Capture the cell that displays the provided text and extract its (x, y) central coordinate. 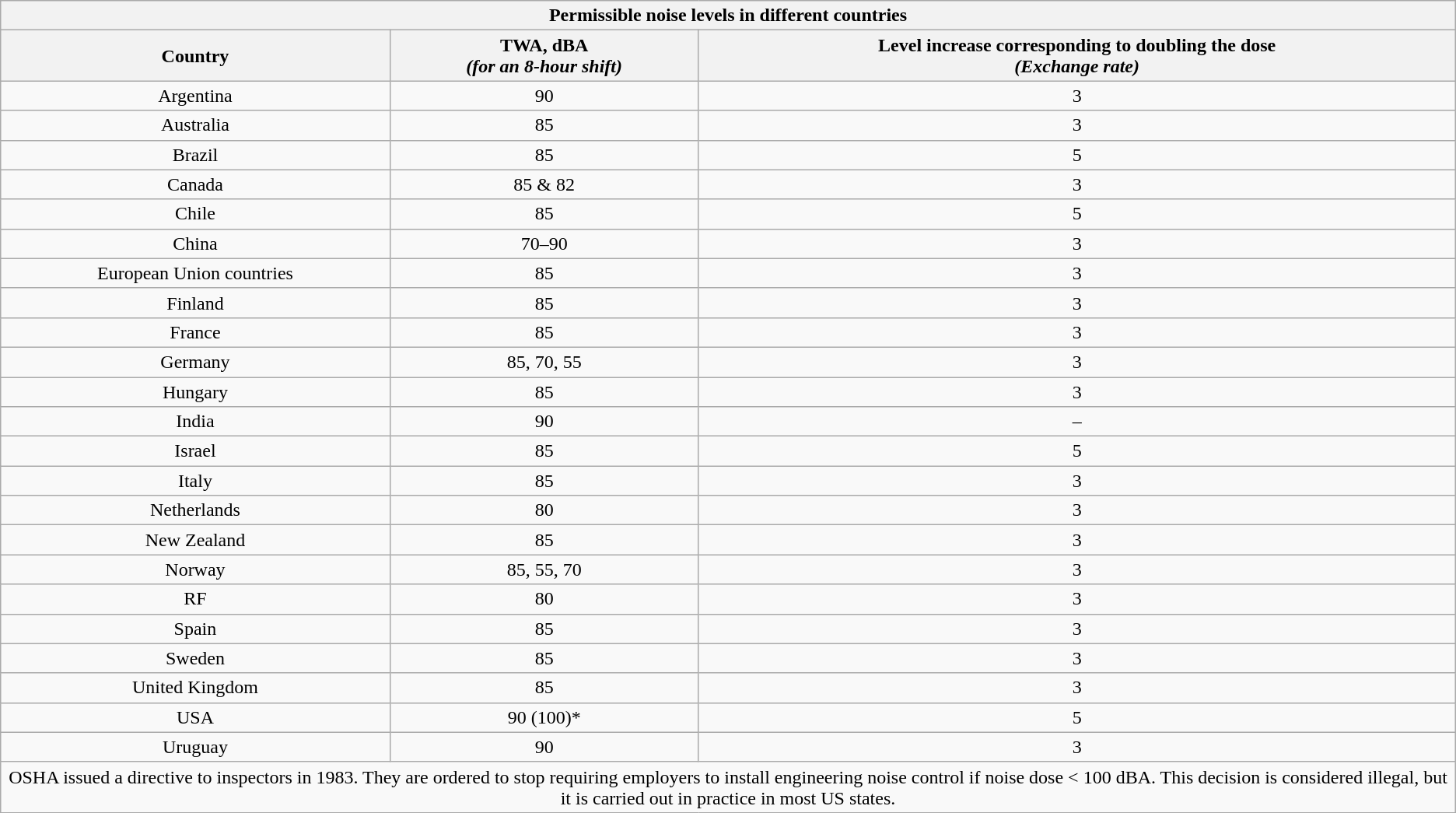
Finland (195, 303)
Canada (195, 184)
European Union countries (195, 273)
RF (195, 599)
Argentina (195, 96)
Netherlands (195, 510)
Brazil (195, 155)
China (195, 244)
USA (195, 717)
Permissible noise levels in different countries (728, 16)
Level increase corresponding to doubling the dose(Exchange rate) (1076, 56)
– (1076, 422)
Sweden (195, 658)
85 & 82 (544, 184)
Germany (195, 362)
TWA, dBA(for an 8-hour shift) (544, 56)
Australia (195, 125)
New Zealand (195, 540)
Israel (195, 451)
85, 70, 55 (544, 362)
85, 55, 70 (544, 569)
India (195, 422)
France (195, 332)
70–90 (544, 244)
Uruguay (195, 747)
Spain (195, 629)
Norway (195, 569)
Chile (195, 214)
Hungary (195, 391)
Country (195, 56)
Italy (195, 481)
90 (100)* (544, 717)
United Kingdom (195, 688)
